Provide the [x, y] coordinate of the cell's center where the given text is located.  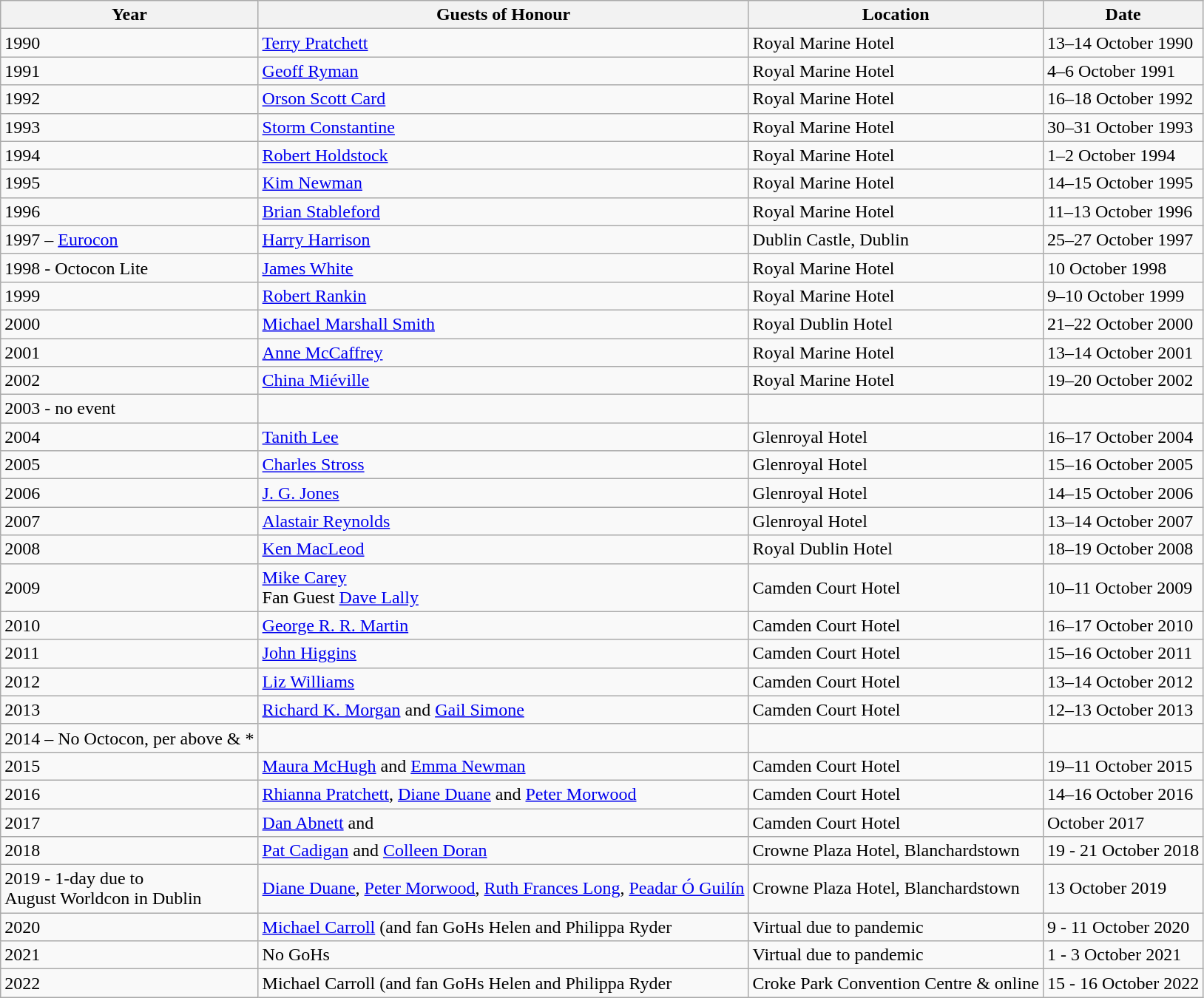
Charles Stross [503, 465]
China Miéville [503, 381]
10–11 October 2009 [1123, 587]
2022 [129, 983]
13–14 October 2012 [1123, 682]
2012 [129, 682]
Brian Stableford [503, 211]
30–31 October 1993 [1123, 127]
Terry Pratchett [503, 43]
1996 [129, 211]
2017 [129, 823]
Kim Newman [503, 183]
1998 - Octocon Lite [129, 268]
19–11 October 2015 [1123, 766]
9 - 11 October 2020 [1123, 927]
2008 [129, 549]
Ken MacLeod [503, 549]
4–6 October 1991 [1123, 71]
October 2017 [1123, 823]
Harry Harrison [503, 240]
15 - 16 October 2022 [1123, 983]
14–15 October 2006 [1123, 493]
Diane Duane, Peter Morwood, Ruth Frances Long, Peadar Ó Guilín [503, 889]
George R. R. Martin [503, 625]
18–19 October 2008 [1123, 549]
2006 [129, 493]
16–17 October 2010 [1123, 625]
19 - 21 October 2018 [1123, 851]
Alastair Reynolds [503, 521]
21–22 October 2000 [1123, 324]
Orson Scott Card [503, 99]
15–16 October 2005 [1123, 465]
Geoff Ryman [503, 71]
Rhianna Pratchett, Diane Duane and Peter Morwood [503, 794]
Richard K. Morgan and Gail Simone [503, 710]
Pat Cadigan and Colleen Doran [503, 851]
Liz Williams [503, 682]
13 October 2019 [1123, 889]
1997 – Eurocon [129, 240]
2000 [129, 324]
2010 [129, 625]
2009 [129, 587]
2014 – No Octocon, per above & * [129, 738]
Croke Park Convention Centre & online [896, 983]
1990 [129, 43]
2004 [129, 437]
13–14 October 1990 [1123, 43]
2018 [129, 851]
2019 - 1-day due to August Worldcon in Dublin [129, 889]
Storm Constantine [503, 127]
Mike Carey Fan Guest Dave Lally [503, 587]
10 October 1998 [1123, 268]
25–27 October 1997 [1123, 240]
1992 [129, 99]
Dan Abnett and [503, 823]
2013 [129, 710]
1993 [129, 127]
2016 [129, 794]
2002 [129, 381]
2011 [129, 654]
Year [129, 15]
1999 [129, 296]
2021 [129, 955]
2003 - no event [129, 409]
16–17 October 2004 [1123, 437]
Maura McHugh and Emma Newman [503, 766]
14–16 October 2016 [1123, 794]
9–10 October 1999 [1123, 296]
1991 [129, 71]
14–15 October 1995 [1123, 183]
John Higgins [503, 654]
2007 [129, 521]
Robert Holdstock [503, 155]
13–14 October 2001 [1123, 353]
Dublin Castle, Dublin [896, 240]
Guests of Honour [503, 15]
2001 [129, 353]
2020 [129, 927]
Michael Marshall Smith [503, 324]
13–14 October 2007 [1123, 521]
Tanith Lee [503, 437]
J. G. Jones [503, 493]
2015 [129, 766]
2005 [129, 465]
James White [503, 268]
1995 [129, 183]
1994 [129, 155]
19–20 October 2002 [1123, 381]
16–18 October 1992 [1123, 99]
1–2 October 1994 [1123, 155]
1 - 3 October 2021 [1123, 955]
Location [896, 15]
Robert Rankin [503, 296]
12–13 October 2013 [1123, 710]
No GoHs [503, 955]
Anne McCaffrey [503, 353]
11–13 October 1996 [1123, 211]
15–16 October 2011 [1123, 654]
Date [1123, 15]
